Locate the cell with the specified text and output its [x, y] center coordinate. 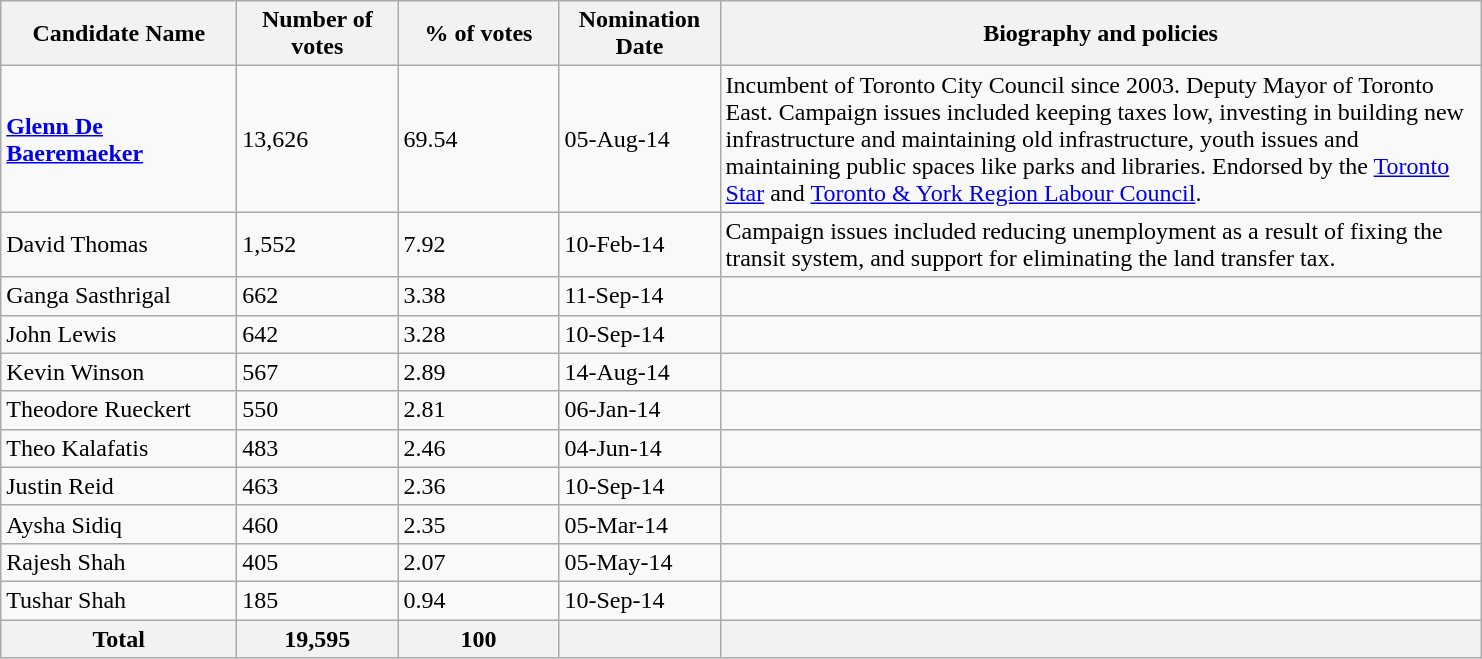
David Thomas [119, 244]
662 [318, 296]
13,626 [318, 139]
John Lewis [119, 334]
05-Mar-14 [640, 524]
2.35 [478, 524]
405 [318, 562]
Nomination Date [640, 34]
550 [318, 410]
567 [318, 372]
10-Feb-14 [640, 244]
Kevin Winson [119, 372]
69.54 [478, 139]
14-Aug-14 [640, 372]
Theodore Rueckert [119, 410]
2.36 [478, 486]
Campaign issues included reducing unemployment as a result of fixing the transit system, and support for eliminating the land transfer tax. [1100, 244]
Theo Kalafatis [119, 448]
2.46 [478, 448]
3.28 [478, 334]
Biography and policies [1100, 34]
19,595 [318, 639]
Rajesh Shah [119, 562]
Justin Reid [119, 486]
Number of votes [318, 34]
06-Jan-14 [640, 410]
04-Jun-14 [640, 448]
0.94 [478, 600]
460 [318, 524]
7.92 [478, 244]
Candidate Name [119, 34]
Total [119, 639]
2.81 [478, 410]
% of votes [478, 34]
185 [318, 600]
05-Aug-14 [640, 139]
Glenn De Baeremaeker [119, 139]
Aysha Sidiq [119, 524]
100 [478, 639]
1,552 [318, 244]
Ganga Sasthrigal [119, 296]
463 [318, 486]
05-May-14 [640, 562]
642 [318, 334]
Tushar Shah [119, 600]
2.07 [478, 562]
483 [318, 448]
11-Sep-14 [640, 296]
2.89 [478, 372]
3.38 [478, 296]
